Output the [X, Y] coordinate of the center of the cell containing the given text.  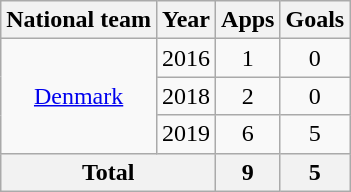
2016 [186, 58]
Total [108, 172]
2018 [186, 96]
Apps [248, 20]
National team [79, 20]
Denmark [79, 96]
2 [248, 96]
Goals [315, 20]
Year [186, 20]
9 [248, 172]
2019 [186, 134]
6 [248, 134]
1 [248, 58]
